Pinpoint the cell where the given text exists, returning its (X, Y) midpoint coordinate. 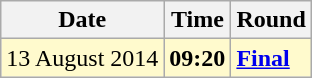
Date (82, 20)
Time (198, 20)
09:20 (198, 58)
Round (271, 20)
Final (271, 58)
13 August 2014 (82, 58)
